Extract the (X, Y) coordinate from the center of the cell holding the provided text.  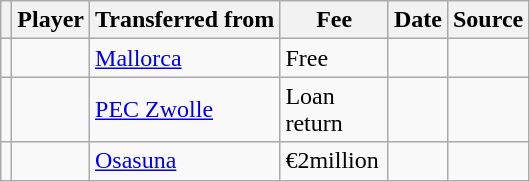
Osasuna (185, 161)
PEC Zwolle (185, 110)
€2million (334, 161)
Fee (334, 20)
Source (488, 20)
Date (418, 20)
Free (334, 58)
Mallorca (185, 58)
Player (51, 20)
Loan return (334, 110)
Transferred from (185, 20)
